Locate the cell with the specified text and output its (X, Y) center coordinate. 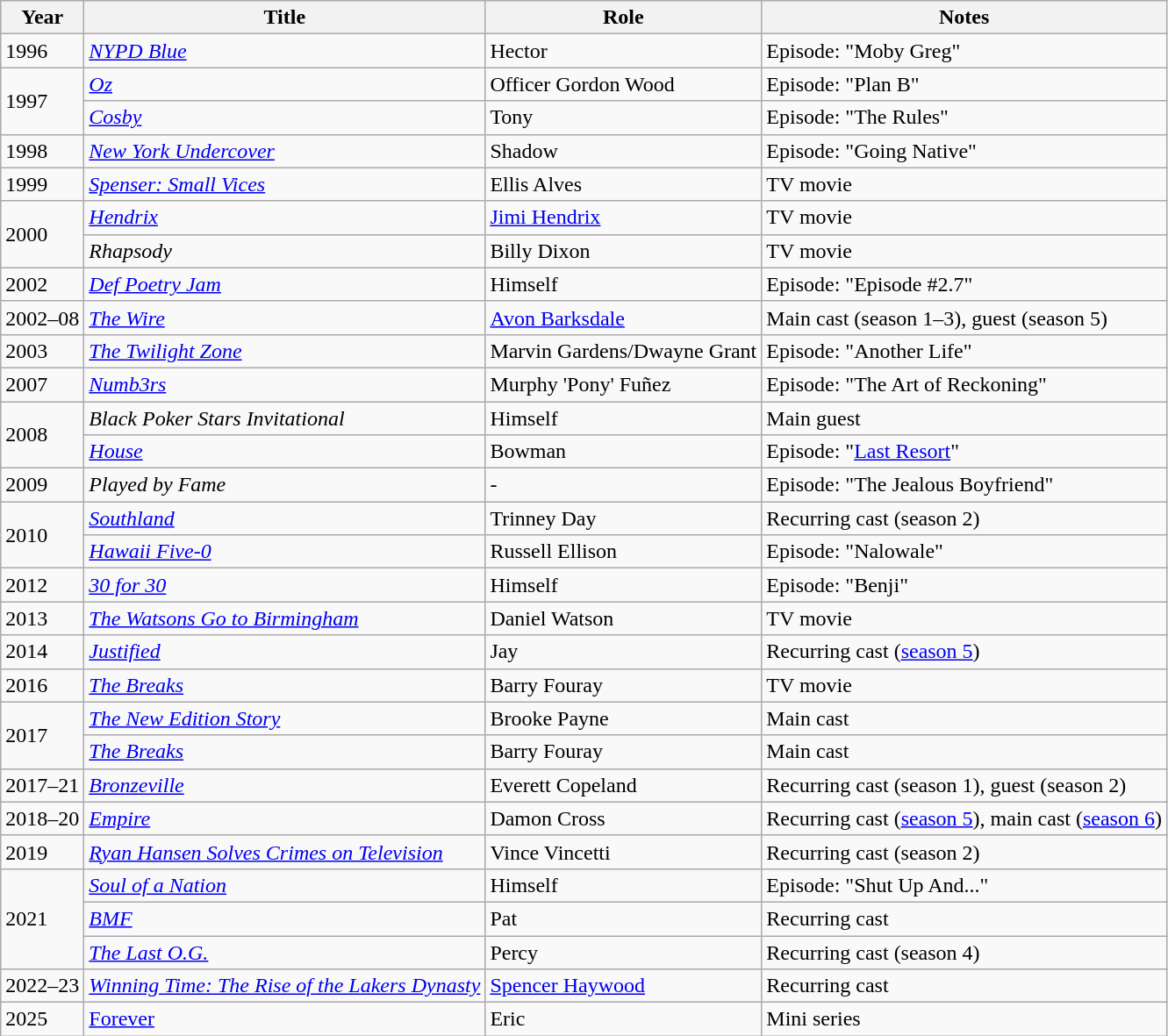
Episode: "Last Resort" (964, 452)
Officer Gordon Wood (623, 84)
2021 (42, 918)
Russell Ellison (623, 552)
Daniel Watson (623, 618)
2009 (42, 485)
Trinney Day (623, 518)
2016 (42, 685)
Episode: "The Art of Reckoning" (964, 384)
Spenser: Small Vices (284, 184)
2017–21 (42, 785)
2025 (42, 1019)
Shadow (623, 151)
Main guest (964, 418)
Episode: "Plan B" (964, 84)
Murphy 'Pony' Fuñez (623, 384)
The Last O.G. (284, 952)
Episode: "Shut Up And..." (964, 885)
The Watsons Go to Birmingham (284, 618)
1999 (42, 184)
Recurring cast (season 5), main cast (season 6) (964, 818)
2018–20 (42, 818)
Bowman (623, 452)
Avon Barksdale (623, 318)
Eric (623, 1019)
Def Poetry Jam (284, 284)
2003 (42, 351)
2007 (42, 384)
1998 (42, 151)
Tony (623, 118)
- (623, 485)
Notes (964, 18)
Episode: "Benji" (964, 585)
Jimi Hendrix (623, 218)
Southland (284, 518)
Everett Copeland (623, 785)
Forever (284, 1019)
Main cast (season 1–3), guest (season 5) (964, 318)
1996 (42, 51)
2008 (42, 435)
Spencer Haywood (623, 986)
The Wire (284, 318)
The New Edition Story (284, 718)
30 for 30 (284, 585)
Numb3rs (284, 384)
2000 (42, 234)
Recurring cast (season 1), guest (season 2) (964, 785)
Episode: "The Jealous Boyfriend" (964, 485)
Recurring cast (season 4) (964, 952)
2012 (42, 585)
2010 (42, 535)
Bronzeville (284, 785)
2002–08 (42, 318)
Hendrix (284, 218)
Episode: "Nalowale" (964, 552)
Mini series (964, 1019)
2002 (42, 284)
Episode: "Moby Greg" (964, 51)
Ellis Alves (623, 184)
Title (284, 18)
Played by Fame (284, 485)
Vince Vincetti (623, 852)
New York Undercover (284, 151)
Episode: "Another Life" (964, 351)
2013 (42, 618)
2014 (42, 652)
Role (623, 18)
Episode: "Episode #2.7" (964, 284)
Hector (623, 51)
The Twilight Zone (284, 351)
2022–23 (42, 986)
2017 (42, 735)
Empire (284, 818)
Billy Dixon (623, 251)
Brooke Payne (623, 718)
Episode: "The Rules" (964, 118)
Jay (623, 652)
Hawaii Five-0 (284, 552)
BMF (284, 918)
Cosby (284, 118)
Black Poker Stars Invitational (284, 418)
House (284, 452)
Pat (623, 918)
1997 (42, 101)
Damon Cross (623, 818)
NYPD Blue (284, 51)
Justified (284, 652)
Rhapsody (284, 251)
Soul of a Nation (284, 885)
Oz (284, 84)
Marvin Gardens/Dwayne Grant (623, 351)
Recurring cast (season 5) (964, 652)
2019 (42, 852)
Episode: "Going Native" (964, 151)
Winning Time: The Rise of the Lakers Dynasty (284, 986)
Year (42, 18)
Percy (623, 952)
Ryan Hansen Solves Crimes on Television (284, 852)
